Identify which cell holds the provided text, then report its [x, y] central coordinate. 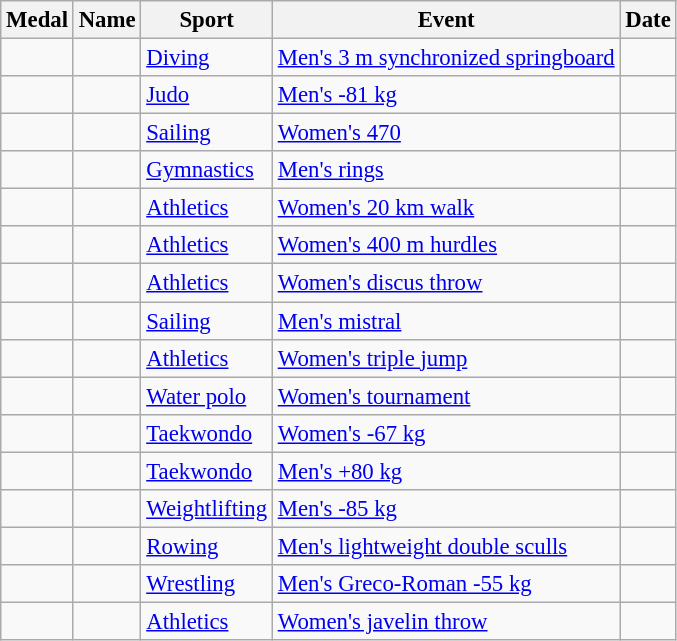
Diving [207, 58]
Men's -85 kg [446, 509]
Women's 20 km walk [446, 208]
Women's discus throw [446, 283]
Women's javelin throw [446, 621]
Men's Greco-Roman -55 kg [446, 584]
Men's mistral [446, 321]
Women's 400 m hurdles [446, 245]
Weightlifting [207, 509]
Wrestling [207, 584]
Date [648, 20]
Judo [207, 95]
Sport [207, 20]
Gymnastics [207, 170]
Water polo [207, 396]
Event [446, 20]
Men's rings [446, 170]
Rowing [207, 546]
Name [107, 20]
Men's -81 kg [446, 95]
Women's triple jump [446, 358]
Men's +80 kg [446, 471]
Women's -67 kg [446, 433]
Medal [38, 20]
Women's tournament [446, 396]
Men's 3 m synchronized springboard [446, 58]
Women's 470 [446, 133]
Men's lightweight double sculls [446, 546]
